Detect which cell encompasses the target text, then output its [x, y] center coordinate. 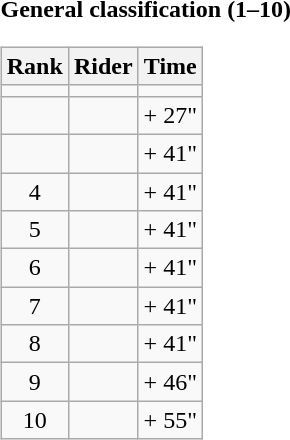
Rank [34, 66]
Rider [103, 66]
6 [34, 268]
9 [34, 382]
+ 55" [170, 420]
+ 46" [170, 382]
4 [34, 191]
10 [34, 420]
Time [170, 66]
8 [34, 344]
5 [34, 230]
+ 27" [170, 115]
7 [34, 306]
